Identify which cell holds the provided text, then report its (X, Y) central coordinate. 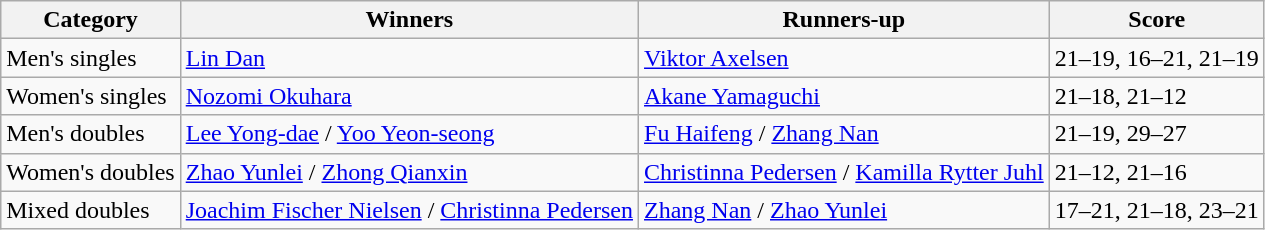
Lin Dan (409, 58)
21–18, 21–12 (1156, 96)
Viktor Axelsen (844, 58)
21–12, 21–16 (1156, 172)
21–19, 29–27 (1156, 134)
Men's singles (90, 58)
Men's doubles (90, 134)
Runners-up (844, 20)
Zhang Nan / Zhao Yunlei (844, 210)
Women's doubles (90, 172)
Fu Haifeng / Zhang Nan (844, 134)
Score (1156, 20)
Category (90, 20)
Akane Yamaguchi (844, 96)
21–19, 16–21, 21–19 (1156, 58)
Mixed doubles (90, 210)
Christinna Pedersen / Kamilla Rytter Juhl (844, 172)
Lee Yong-dae / Yoo Yeon-seong (409, 134)
Women's singles (90, 96)
Joachim Fischer Nielsen / Christinna Pedersen (409, 210)
17–21, 21–18, 23–21 (1156, 210)
Zhao Yunlei / Zhong Qianxin (409, 172)
Winners (409, 20)
Nozomi Okuhara (409, 96)
